Return the [X, Y] coordinate for the center point of the cell that contains the specified text.  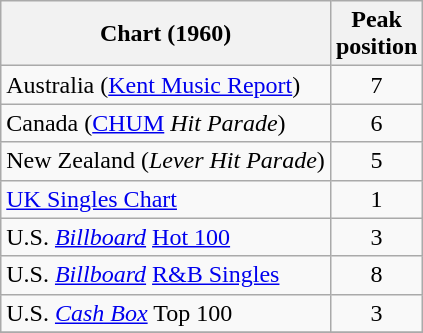
Canada (CHUM Hit Parade) [166, 123]
1 [376, 199]
New Zealand (Lever Hit Parade) [166, 161]
5 [376, 161]
6 [376, 123]
Chart (1960) [166, 34]
U.S. Billboard R&B Singles [166, 275]
Australia (Kent Music Report) [166, 85]
UK Singles Chart [166, 199]
7 [376, 85]
U.S. Billboard Hot 100 [166, 237]
8 [376, 275]
Peakposition [376, 34]
U.S. Cash Box Top 100 [166, 313]
